Return (X, Y) of the center of cell containing provided text 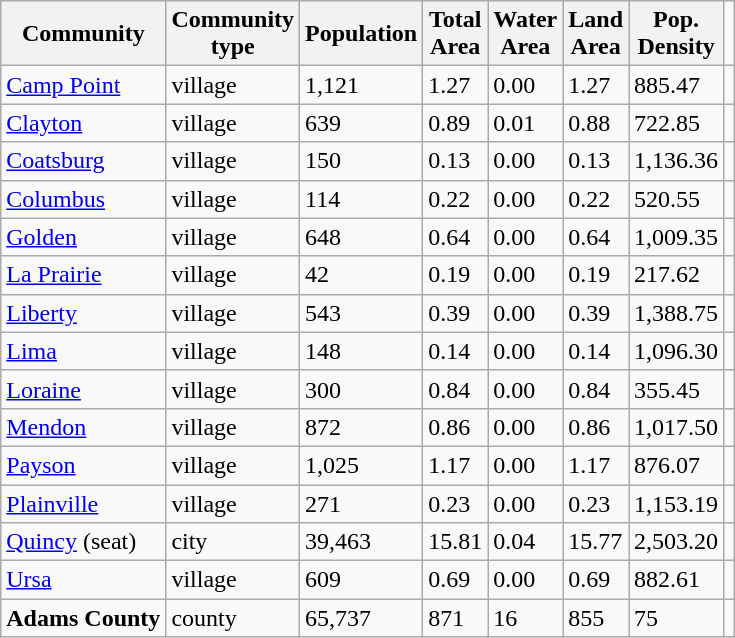
1,153.19 (676, 503)
Plainville (84, 503)
75 (676, 618)
150 (362, 161)
Community (84, 34)
La Prairie (84, 275)
0.89 (456, 123)
Adams County (84, 618)
1,096.30 (676, 351)
217.62 (676, 275)
Golden (84, 237)
county (233, 618)
42 (362, 275)
15.77 (596, 542)
65,737 (362, 618)
271 (362, 503)
Lima (84, 351)
LandArea (596, 34)
1,136.36 (676, 161)
15.81 (456, 542)
0.04 (526, 542)
Camp Point (84, 85)
722.85 (676, 123)
Payson (84, 465)
355.45 (676, 389)
876.07 (676, 465)
871 (456, 618)
1,017.50 (676, 427)
2,503.20 (676, 542)
148 (362, 351)
Population (362, 34)
Communitytype (233, 34)
1,121 (362, 85)
872 (362, 427)
Columbus (84, 199)
1,388.75 (676, 313)
639 (362, 123)
WaterArea (526, 34)
1,009.35 (676, 237)
Ursa (84, 580)
885.47 (676, 85)
543 (362, 313)
648 (362, 237)
855 (596, 618)
Loraine (84, 389)
0.01 (526, 123)
114 (362, 199)
0.88 (596, 123)
Mendon (84, 427)
520.55 (676, 199)
1,025 (362, 465)
609 (362, 580)
882.61 (676, 580)
Pop.Density (676, 34)
Clayton (84, 123)
TotalArea (456, 34)
16 (526, 618)
Liberty (84, 313)
city (233, 542)
Coatsburg (84, 161)
39,463 (362, 542)
Quincy (seat) (84, 542)
300 (362, 389)
